Scan for the cell matching the given text and deliver its [x, y] coordinate at center. 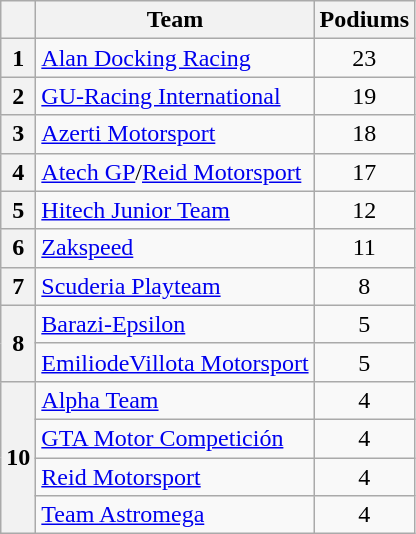
6 [18, 248]
17 [364, 172]
11 [364, 248]
Azerti Motorsport [175, 134]
Reid Motorsport [175, 477]
EmiliodeVillota Motorsport [175, 362]
19 [364, 96]
GU-Racing International [175, 96]
Scuderia Playteam [175, 286]
Team [175, 20]
Team Astromega [175, 515]
2 [18, 96]
Alpha Team [175, 400]
10 [18, 457]
1 [18, 58]
Alan Docking Racing [175, 58]
Zakspeed [175, 248]
Atech GP/Reid Motorsport [175, 172]
23 [364, 58]
Barazi-Epsilon [175, 324]
Hitech Junior Team [175, 210]
7 [18, 286]
12 [364, 210]
Podiums [364, 20]
3 [18, 134]
18 [364, 134]
GTA Motor Competición [175, 438]
